Return the (x, y) coordinate for the center point of the cell that contains the specified text.  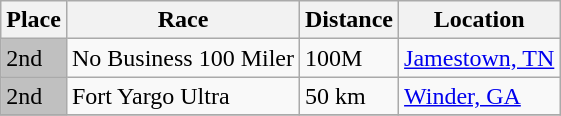
Place (34, 20)
100M (350, 58)
Jamestown, TN (480, 58)
No Business 100 Miler (182, 58)
Winder, GA (480, 96)
Location (480, 20)
Fort Yargo Ultra (182, 96)
Distance (350, 20)
50 km (350, 96)
Race (182, 20)
